Pinpoint the cell where the given text exists, returning its [X, Y] midpoint coordinate. 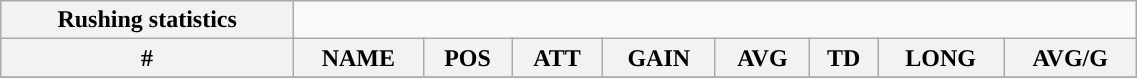
TD [844, 58]
POS [468, 58]
# [148, 58]
AVG/G [1070, 58]
Rushing statistics [148, 20]
AVG [762, 58]
LONG [941, 58]
GAIN [658, 58]
NAME [358, 58]
ATT [557, 58]
